From the cell containing the given text, extract its center point as [X, Y] coordinate. 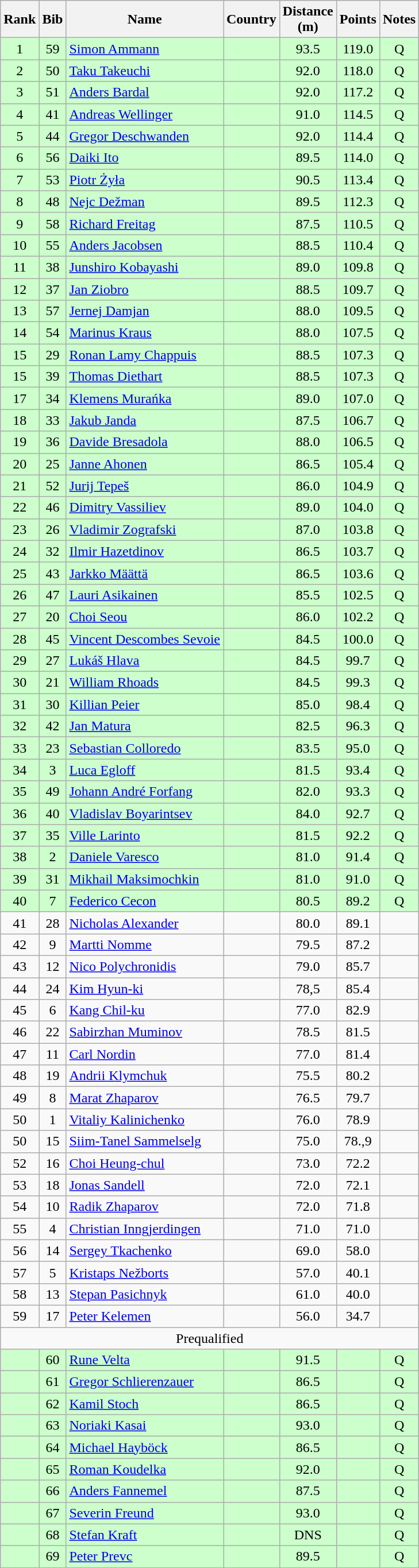
76.0 [308, 1120]
92.7 [358, 814]
65 [53, 1469]
75.5 [308, 1076]
82.0 [308, 792]
Gregor Schlierenzauer [145, 1382]
Anders Jacobsen [145, 245]
99.3 [358, 683]
119.0 [358, 49]
73.0 [308, 1163]
Rank [20, 20]
69.0 [308, 1250]
117.2 [358, 92]
Johann André Forfang [145, 792]
Sergey Tkachenko [145, 1250]
106.5 [358, 442]
85.5 [308, 595]
Jan Matura [145, 726]
Jurij Tepeš [145, 486]
Country [251, 20]
Luca Egloff [145, 770]
87.2 [358, 944]
Stefan Kraft [145, 1535]
Ville Larinto [145, 835]
Vitaliy Kalinichenko [145, 1120]
82.9 [358, 1011]
114.4 [358, 136]
Nejc Dežman [145, 202]
105.4 [358, 464]
Taku Takeuchi [145, 71]
Michael Hayböck [145, 1447]
110.5 [358, 223]
Radik Zhaparov [145, 1207]
104.0 [358, 508]
Marat Zhaparov [145, 1098]
Junshiro Kobayashi [145, 267]
Jan Ziobro [145, 289]
Noriaki Kasai [145, 1426]
63 [53, 1426]
103.6 [358, 573]
104.9 [358, 486]
61.0 [308, 1294]
79.0 [308, 966]
Choi Heung-chul [145, 1163]
40.0 [358, 1294]
109.5 [358, 311]
Peter Prevc [145, 1557]
71.8 [358, 1207]
Prequalified [210, 1338]
Stepan Pasichnyk [145, 1294]
57.0 [308, 1272]
Carl Nordin [145, 1054]
Choi Seou [145, 617]
51 [53, 92]
69 [53, 1557]
Kang Chil-ku [145, 1011]
Thomas Diethart [145, 377]
Klemens Murańka [145, 398]
96.3 [358, 726]
118.0 [358, 71]
Richard Freitag [145, 223]
102.2 [358, 617]
Kristaps Nežborts [145, 1272]
76.5 [308, 1098]
Jonas Sandell [145, 1185]
Lauri Asikainen [145, 595]
64 [53, 1447]
78,5 [308, 988]
80.5 [308, 901]
66 [53, 1491]
61 [53, 1382]
75.0 [308, 1141]
91.5 [308, 1360]
Janne Ahonen [145, 464]
109.7 [358, 289]
Vladimir Zografski [145, 529]
72.1 [358, 1185]
93.5 [308, 49]
Sebastian Colloredo [145, 748]
103.8 [358, 529]
Gregor Deschwanden [145, 136]
89.1 [358, 923]
Federico Cecon [145, 901]
98.4 [358, 704]
40.1 [358, 1272]
Killian Peier [145, 704]
Andreas Wellinger [145, 114]
Rune Velta [145, 1360]
60 [53, 1360]
Kamil Stoch [145, 1404]
Dimitry Vassiliev [145, 508]
Roman Koudelka [145, 1469]
Daiki Ito [145, 158]
93.4 [358, 770]
84.0 [308, 814]
79.7 [358, 1098]
Bib [53, 20]
Christian Inngjerdingen [145, 1229]
Marinus Kraus [145, 333]
102.5 [358, 595]
87.0 [308, 529]
90.5 [308, 180]
Lukáš Hlava [145, 661]
56.0 [308, 1316]
DNS [308, 1535]
Nicholas Alexander [145, 923]
Name [145, 20]
Severin Freund [145, 1513]
Vladislav Boyarintsev [145, 814]
Andrii Klymchuk [145, 1076]
72.2 [358, 1163]
85.4 [358, 988]
93.3 [358, 792]
112.3 [358, 202]
Vincent Descombes Sevoie [145, 639]
83.5 [308, 748]
113.4 [358, 180]
92.2 [358, 835]
16 [53, 1163]
103.7 [358, 551]
114.0 [358, 158]
Distance(m) [308, 20]
114.5 [358, 114]
Peter Kelemen [145, 1316]
107.5 [358, 333]
78.9 [358, 1120]
99.7 [358, 661]
85.7 [358, 966]
Davide Bresadola [145, 442]
Ronan Lamy Chappuis [145, 355]
85.0 [308, 704]
80.2 [358, 1076]
89.2 [358, 901]
95.0 [358, 748]
109.8 [358, 267]
Points [358, 20]
Daniele Varesco [145, 857]
Jakub Janda [145, 420]
Simon Ammann [145, 49]
Martti Nomme [145, 944]
81.4 [358, 1054]
Notes [399, 20]
80.0 [308, 923]
106.7 [358, 420]
79.5 [308, 944]
62 [53, 1404]
Piotr Żyła [145, 180]
William Rhoads [145, 683]
Ilmir Hazetdinov [145, 551]
Jernej Damjan [145, 311]
82.5 [308, 726]
100.0 [358, 639]
Siim-Tanel Sammelselg [145, 1141]
91.4 [358, 857]
Sabirzhan Muminov [145, 1032]
34.7 [358, 1316]
Kim Hyun-ki [145, 988]
58.0 [358, 1250]
Mikhail Maksimochkin [145, 879]
Anders Bardal [145, 92]
107.0 [358, 398]
78.5 [308, 1032]
78.,9 [358, 1141]
Jarkko Määttä [145, 573]
110.4 [358, 245]
68 [53, 1535]
Anders Fannemel [145, 1491]
Nico Polychronidis [145, 966]
67 [53, 1513]
